Search for the cell housing the specified text and yield its [x, y] center coordinate. 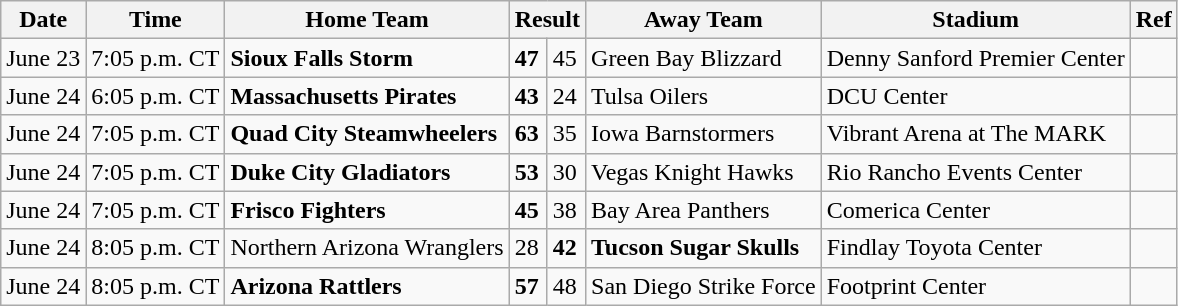
28 [528, 248]
38 [566, 210]
47 [528, 58]
Tucson Sugar Skulls [704, 248]
Home Team [367, 20]
Iowa Barnstormers [704, 134]
Quad City Steamwheelers [367, 134]
Arizona Rattlers [367, 286]
Result [547, 20]
Bay Area Panthers [704, 210]
48 [566, 286]
57 [528, 286]
Denny Sanford Premier Center [976, 58]
Findlay Toyota Center [976, 248]
Frisco Fighters [367, 210]
June 23 [44, 58]
Tulsa Oilers [704, 96]
Vegas Knight Hawks [704, 172]
35 [566, 134]
Stadium [976, 20]
Comerica Center [976, 210]
Massachusetts Pirates [367, 96]
Date [44, 20]
Green Bay Blizzard [704, 58]
24 [566, 96]
63 [528, 134]
Away Team [704, 20]
Footprint Center [976, 286]
Northern Arizona Wranglers [367, 248]
Duke City Gladiators [367, 172]
30 [566, 172]
Time [156, 20]
6:05 p.m. CT [156, 96]
Rio Rancho Events Center [976, 172]
43 [528, 96]
Vibrant Arena at The MARK [976, 134]
53 [528, 172]
Sioux Falls Storm [367, 58]
Ref [1154, 20]
42 [566, 248]
DCU Center [976, 96]
San Diego Strike Force [704, 286]
